Provide the (x, y) coordinate of the cell's center where the given text is located.  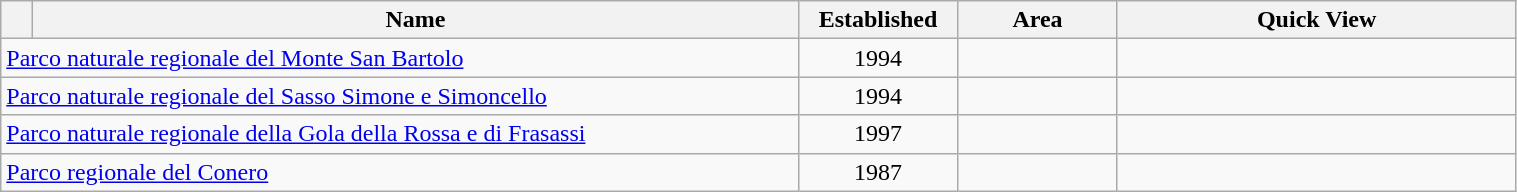
Quick View (1316, 20)
Name (416, 20)
Parco naturale regionale del Monte San Bartolo (400, 58)
Area (1038, 20)
Parco regionale del Conero (400, 172)
Parco naturale regionale della Gola della Rossa e di Frasassi (400, 134)
Parco naturale regionale del Sasso Simone e Simoncello (400, 96)
1987 (878, 172)
1997 (878, 134)
Established (878, 20)
